Identify which cell holds the provided text, then report its (x, y) central coordinate. 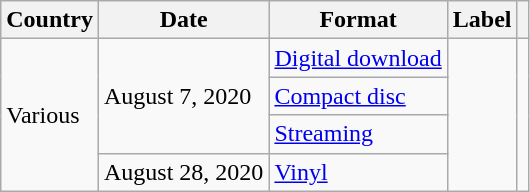
Format (358, 20)
Various (50, 115)
Label (482, 20)
Digital download (358, 58)
Vinyl (358, 172)
Compact disc (358, 96)
Date (183, 20)
August 28, 2020 (183, 172)
Streaming (358, 134)
Country (50, 20)
August 7, 2020 (183, 96)
